Return the (x, y) coordinate for the center point of the cell that contains the specified text.  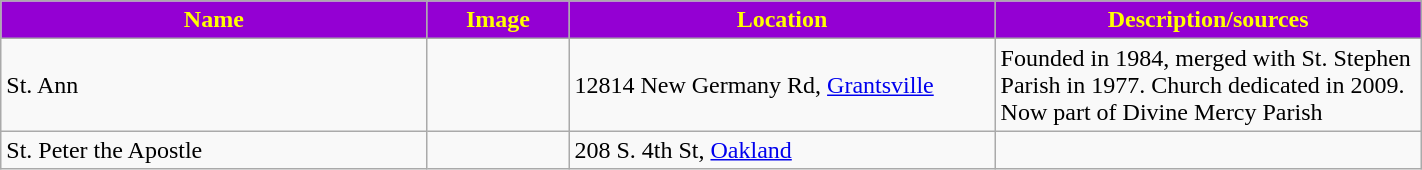
St. Ann (214, 85)
Image (498, 20)
12814 New Germany Rd, Grantsville (782, 85)
St. Peter the Apostle (214, 150)
Description/sources (1208, 20)
208 S. 4th St, Oakland (782, 150)
Founded in 1984, merged with St. Stephen Parish in 1977. Church dedicated in 2009. Now part of Divine Mercy Parish (1208, 85)
Location (782, 20)
Name (214, 20)
